Provide the (X, Y) coordinate of the cell's center where the given text is located.  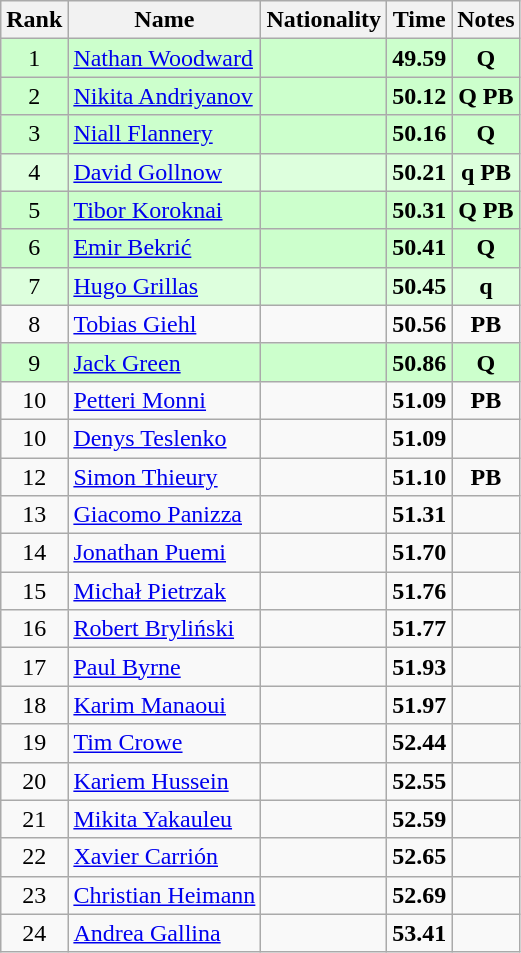
22 (34, 857)
Simon Thieury (164, 477)
51.77 (420, 629)
Christian Heimann (164, 895)
Notes (486, 20)
Petteri Monni (164, 400)
50.31 (420, 210)
50.86 (420, 362)
50.45 (420, 286)
Michał Pietrzak (164, 591)
Jack Green (164, 362)
Andrea Gallina (164, 933)
51.76 (420, 591)
52.65 (420, 857)
Robert Bryliński (164, 629)
50.21 (420, 172)
Mikita Yakauleu (164, 819)
51.31 (420, 515)
51.70 (420, 553)
Nationality (324, 20)
9 (34, 362)
Denys Teslenko (164, 438)
15 (34, 591)
12 (34, 477)
23 (34, 895)
Time (420, 20)
50.41 (420, 248)
51.93 (420, 667)
49.59 (420, 58)
Giacomo Panizza (164, 515)
24 (34, 933)
14 (34, 553)
16 (34, 629)
Karim Manaoui (164, 705)
52.44 (420, 743)
Nikita Andriyanov (164, 96)
51.10 (420, 477)
51.97 (420, 705)
13 (34, 515)
2 (34, 96)
Hugo Grillas (164, 286)
1 (34, 58)
Name (164, 20)
52.69 (420, 895)
4 (34, 172)
Nathan Woodward (164, 58)
Tim Crowe (164, 743)
7 (34, 286)
Kariem Hussein (164, 781)
Tobias Giehl (164, 324)
52.59 (420, 819)
50.12 (420, 96)
Paul Byrne (164, 667)
Tibor Koroknai (164, 210)
8 (34, 324)
53.41 (420, 933)
q PB (486, 172)
Jonathan Puemi (164, 553)
5 (34, 210)
6 (34, 248)
50.56 (420, 324)
Emir Bekrić (164, 248)
19 (34, 743)
21 (34, 819)
Rank (34, 20)
20 (34, 781)
52.55 (420, 781)
David Gollnow (164, 172)
Niall Flannery (164, 134)
q (486, 286)
18 (34, 705)
Xavier Carrión (164, 857)
3 (34, 134)
50.16 (420, 134)
17 (34, 667)
